Return [X, Y] of the center of cell containing provided text 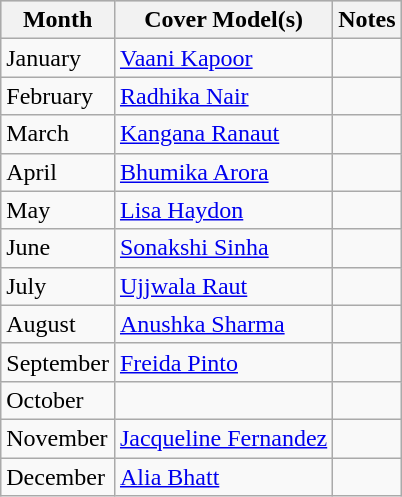
Month [58, 20]
May [58, 210]
November [58, 438]
Anushka Sharma [223, 324]
June [58, 248]
Notes [367, 20]
Kangana Ranaut [223, 134]
Jacqueline Fernandez [223, 438]
Freida Pinto [223, 362]
Ujjwala Raut [223, 286]
October [58, 400]
Cover Model(s) [223, 20]
Lisa Haydon [223, 210]
Sonakshi Sinha [223, 248]
August [58, 324]
Radhika Nair [223, 96]
March [58, 134]
Bhumika Arora [223, 172]
Vaani Kapoor [223, 58]
Alia Bhatt [223, 477]
July [58, 286]
December [58, 477]
April [58, 172]
January [58, 58]
February [58, 96]
September [58, 362]
